Search for the cell housing the specified text and yield its (X, Y) center coordinate. 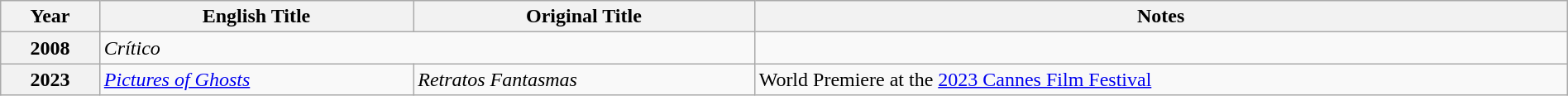
2008 (50, 48)
Original Title (584, 17)
Notes (1161, 17)
Pictures of Ghosts (256, 79)
World Premiere at the 2023 Cannes Film Festival (1161, 79)
2023 (50, 79)
Crítico (427, 48)
Year (50, 17)
English Title (256, 17)
Retratos Fantasmas (584, 79)
